Output the [X, Y] coordinate of the center of the cell containing the given text.  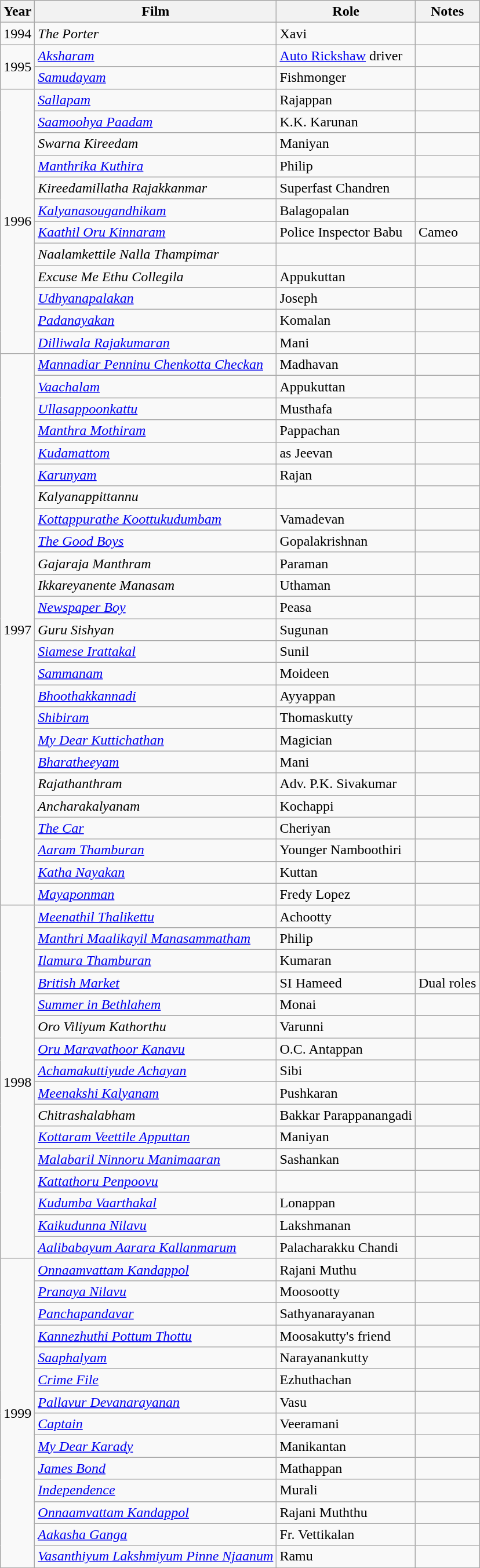
Swarna Kireedam [155, 144]
Thomaskutty [346, 718]
My Dear Kuttichathan [155, 740]
Murali [346, 1490]
Mannadiar Penninu Chenkotta Checkan [155, 365]
Gajaraja Manthram [155, 563]
Ayyappan [346, 696]
Year [17, 12]
Sunil [346, 652]
Fredy Lopez [346, 894]
Malabaril Ninnoru Manimaaran [155, 1159]
Ramu [346, 1556]
My Dear Karady [155, 1446]
Dual roles [448, 983]
Kudamattom [155, 453]
Kuttan [346, 872]
Oru Maravathoor Kanavu [155, 1049]
Kaathil Oru Kinnaram [155, 232]
Kudumba Vaarthakal [155, 1203]
Vamadevan [346, 519]
Ancharakalyanam [155, 806]
Meenakshi Kalyanam [155, 1093]
Kumaran [346, 960]
Panchapandavar [155, 1313]
SI Hameed [346, 983]
Role [346, 12]
Sammanam [155, 674]
Madhavan [346, 365]
Younger Namboothiri [346, 850]
Kottaram Veettile Apputtan [155, 1137]
The Porter [155, 34]
1994 [17, 34]
Pappachan [346, 431]
Crime File [155, 1380]
Sallapam [155, 100]
British Market [155, 983]
Aaram Thamburan [155, 850]
Auto Rickshaw driver [346, 56]
Katha Nayakan [155, 872]
Sibi [346, 1071]
Manikantan [346, 1446]
Uthaman [346, 585]
Siamese Irattakal [155, 652]
Achamakuttiyude Achayan [155, 1071]
Padanayakan [155, 321]
Fishmonger [346, 78]
Sashankan [346, 1159]
Superfast Chandren [346, 188]
Kalyanasougandhikam [155, 210]
Joseph [346, 299]
1998 [17, 1082]
Pushkaran [346, 1093]
Naalamkettile Nalla Thampimar [155, 254]
Captain [155, 1424]
Bakkar Parappanangadi [346, 1115]
Vasu [346, 1402]
Kochappi [346, 806]
Gopalakrishnan [346, 541]
Vaachalam [155, 387]
Kannezhuthi Pottum Thottu [155, 1335]
Kattathoru Penpoovu [155, 1181]
Meenathil Thalikettu [155, 916]
Moosootty [346, 1291]
Komalan [346, 321]
O.C. Antappan [346, 1049]
Samudayam [155, 78]
Excuse Me Ethu Collegila [155, 277]
1995 [17, 67]
Musthafa [346, 409]
Manthra Mothiram [155, 431]
Aksharam [155, 56]
Balagopalan [346, 210]
Kaikudunna Nilavu [155, 1225]
1996 [17, 222]
Moosakutty's friend [346, 1335]
Shibiram [155, 718]
K.K. Karunan [346, 122]
Mathappan [346, 1468]
Xavi [346, 34]
Rajani Muthu [346, 1269]
Mayaponman [155, 894]
Summer in Bethlahem [155, 1005]
The Car [155, 828]
The Good Boys [155, 541]
Rajathanthram [155, 784]
Cheriyan [346, 828]
Police Inspector Babu [346, 232]
Sugunan [346, 629]
Independence [155, 1490]
Manthrika Kuthira [155, 166]
Moideen [346, 674]
Saamoohya Paadam [155, 122]
Rajani Muththu [346, 1512]
Aalibabayum Aarara Kallanmarum [155, 1247]
Rajan [346, 475]
Aakasha Ganga [155, 1534]
Paraman [346, 563]
James Bond [155, 1468]
Narayanankutty [346, 1358]
Lonappan [346, 1203]
Palacharakku Chandi [346, 1247]
Karunyam [155, 475]
Bhoothakkannadi [155, 696]
Ullasappoonkattu [155, 409]
Kalyanappittannu [155, 497]
Chitrashalabham [155, 1115]
Vasanthiyum Lakshmiyum Pinne Njaanum [155, 1556]
Film [155, 12]
Varunni [346, 1027]
Kireedamillatha Rajakkanmar [155, 188]
Notes [448, 12]
Ezhuthachan [346, 1380]
1999 [17, 1413]
Bharatheeyam [155, 762]
Lakshmanan [346, 1225]
Newspaper Boy [155, 607]
Fr. Vettikalan [346, 1534]
Magician [346, 740]
Monai [346, 1005]
as Jeevan [346, 453]
Kottappurathe Koottukudumbam [155, 519]
Pallavur Devanarayanan [155, 1402]
Guru Sishyan [155, 629]
Pranaya Nilavu [155, 1291]
Achootty [346, 916]
1997 [17, 630]
Cameo [448, 232]
Oro Viliyum Kathorthu [155, 1027]
Ilamura Thamburan [155, 960]
Rajappan [346, 100]
Peasa [346, 607]
Saaphalyam [155, 1358]
Sathyanarayanan [346, 1313]
Ikkareyanente Manasam [155, 585]
Dilliwala Rajakumaran [155, 343]
Manthri Maalikayil Manasammatham [155, 938]
Adv. P.K. Sivakumar [346, 784]
Udhyanapalakan [155, 299]
Veeramani [346, 1424]
